Scan for the cell matching the given text and deliver its [X, Y] coordinate at center. 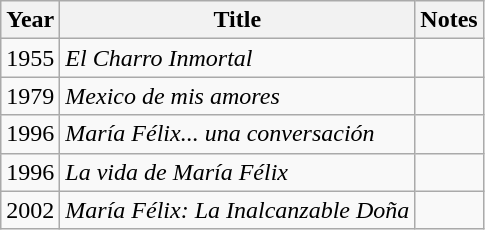
El Charro Inmortal [238, 58]
La vida de María Félix [238, 172]
Year [30, 20]
2002 [30, 210]
Mexico de mis amores [238, 96]
1955 [30, 58]
María Félix: La Inalcanzable Doña [238, 210]
1979 [30, 96]
Title [238, 20]
Notes [449, 20]
María Félix... una conversación [238, 134]
